Identify which cell holds the provided text, then report its [x, y] central coordinate. 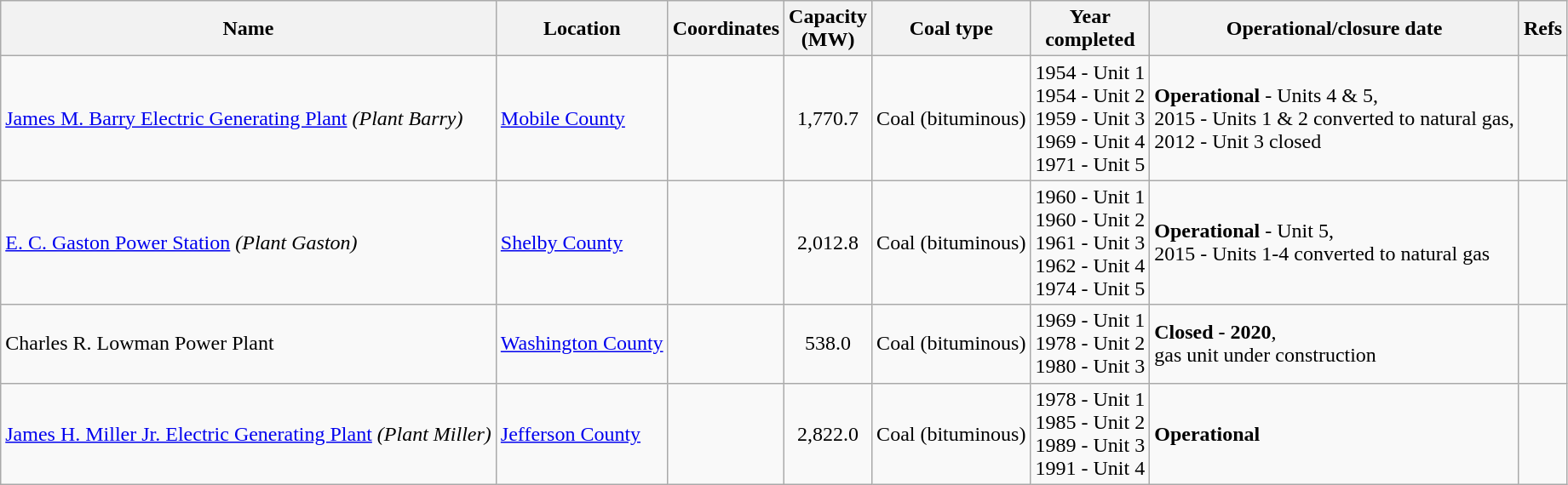
Coordinates [726, 29]
Closed - 2020,gas unit under construction [1335, 344]
James M. Barry Electric Generating Plant (Plant Barry) [249, 118]
2,822.0 [828, 434]
Yearcompleted [1090, 29]
Capacity(MW) [828, 29]
Coal type [951, 29]
James H. Miller Jr. Electric Generating Plant (Plant Miller) [249, 434]
Washington County [582, 344]
Mobile County [582, 118]
1954 - Unit 11954 - Unit 21959 - Unit 31969 - Unit 4 1971 - Unit 5 [1090, 118]
1978 - Unit 11985 - Unit 21989 - Unit 31991 - Unit 4 [1090, 434]
Jefferson County [582, 434]
1,770.7 [828, 118]
Location [582, 29]
Operational - Unit 5,2015 - Units 1-4 converted to natural gas [1335, 242]
1969 - Unit 11978 - Unit 21980 - Unit 3 [1090, 344]
Operational - Units 4 & 5,2015 - Units 1 & 2 converted to natural gas,2012 - Unit 3 closed [1335, 118]
538.0 [828, 344]
2,012.8 [828, 242]
E. C. Gaston Power Station (Plant Gaston) [249, 242]
1960 - Unit 11960 - Unit 21961 - Unit 31962 - Unit 4 1974 - Unit 5 [1090, 242]
Operational [1335, 434]
Operational/closure date [1335, 29]
Name [249, 29]
Refs [1542, 29]
Shelby County [582, 242]
Charles R. Lowman Power Plant [249, 344]
